Detect which cell encompasses the target text, then output its [x, y] center coordinate. 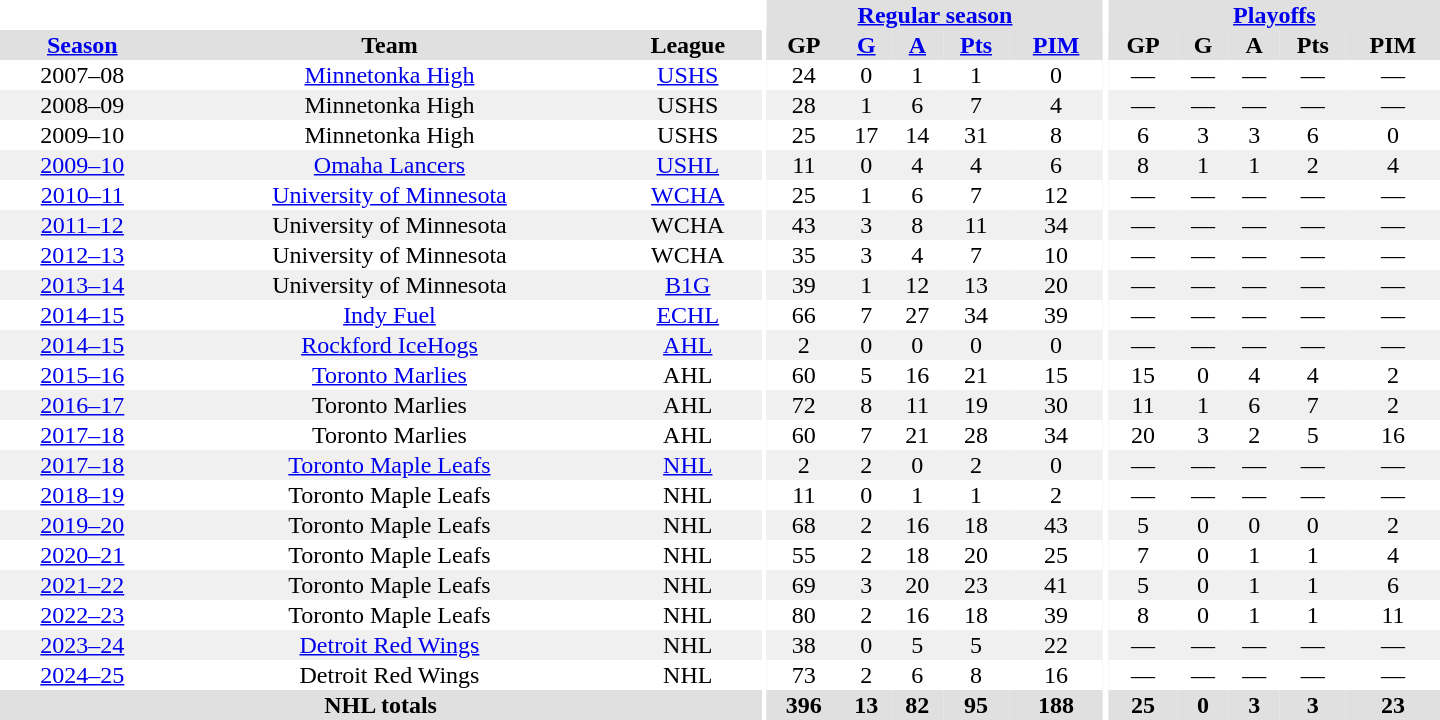
Omaha Lancers [390, 165]
14 [918, 135]
66 [804, 315]
2023–24 [82, 645]
2016–17 [82, 405]
2024–25 [82, 675]
2013–14 [82, 285]
38 [804, 645]
35 [804, 255]
Regular season [935, 15]
2022–23 [82, 615]
396 [804, 705]
B1G [688, 285]
2008–09 [82, 105]
30 [1056, 405]
ECHL [688, 315]
2011–12 [82, 225]
2015–16 [82, 375]
2019–20 [82, 525]
10 [1056, 255]
17 [866, 135]
2010–11 [82, 195]
27 [918, 315]
Team [390, 45]
72 [804, 405]
69 [804, 585]
82 [918, 705]
80 [804, 615]
2020–21 [82, 555]
2007–08 [82, 75]
31 [976, 135]
19 [976, 405]
2021–22 [82, 585]
41 [1056, 585]
24 [804, 75]
68 [804, 525]
95 [976, 705]
2018–19 [82, 495]
55 [804, 555]
NHL totals [380, 705]
USHL [688, 165]
Rockford IceHogs [390, 345]
73 [804, 675]
2012–13 [82, 255]
League [688, 45]
22 [1056, 645]
Season [82, 45]
Indy Fuel [390, 315]
188 [1056, 705]
Playoffs [1274, 15]
